Return [X, Y] of the center of cell containing provided text 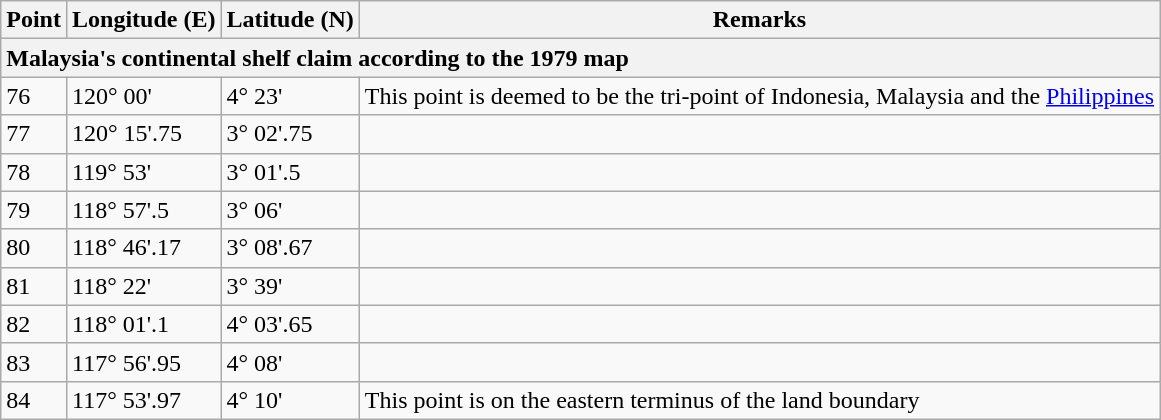
81 [34, 286]
84 [34, 400]
120° 00' [143, 96]
80 [34, 248]
79 [34, 210]
3° 06' [290, 210]
3° 08'.67 [290, 248]
119° 53' [143, 172]
120° 15'.75 [143, 134]
4° 08' [290, 362]
118° 46'.17 [143, 248]
3° 39' [290, 286]
118° 01'.1 [143, 324]
3° 02'.75 [290, 134]
77 [34, 134]
Longitude (E) [143, 20]
Latitude (N) [290, 20]
This point is deemed to be the tri-point of Indonesia, Malaysia and the Philippines [759, 96]
Remarks [759, 20]
118° 57'.5 [143, 210]
82 [34, 324]
78 [34, 172]
76 [34, 96]
117° 56'.95 [143, 362]
Point [34, 20]
118° 22' [143, 286]
4° 03'.65 [290, 324]
83 [34, 362]
4° 23' [290, 96]
4° 10' [290, 400]
3° 01'.5 [290, 172]
This point is on the eastern terminus of the land boundary [759, 400]
Malaysia's continental shelf claim according to the 1979 map [580, 58]
117° 53'.97 [143, 400]
